Provide the [x, y] coordinate of the cell's center where the given text is located.  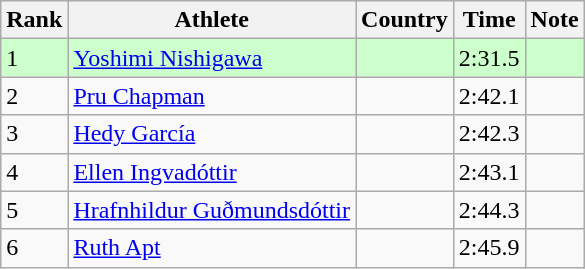
1 [34, 58]
Country [405, 20]
6 [34, 248]
3 [34, 134]
2:45.9 [489, 248]
5 [34, 210]
4 [34, 172]
2:42.1 [489, 96]
Note [554, 20]
Ruth Apt [212, 248]
2:44.3 [489, 210]
2:31.5 [489, 58]
Athlete [212, 20]
Yoshimi Nishigawa [212, 58]
Ellen Ingvadóttir [212, 172]
2:43.1 [489, 172]
Pru Chapman [212, 96]
Hedy García [212, 134]
Hrafnhildur Guðmundsdóttir [212, 210]
2 [34, 96]
2:42.3 [489, 134]
Rank [34, 20]
Time [489, 20]
